Search for the cell housing the specified text and yield its [X, Y] center coordinate. 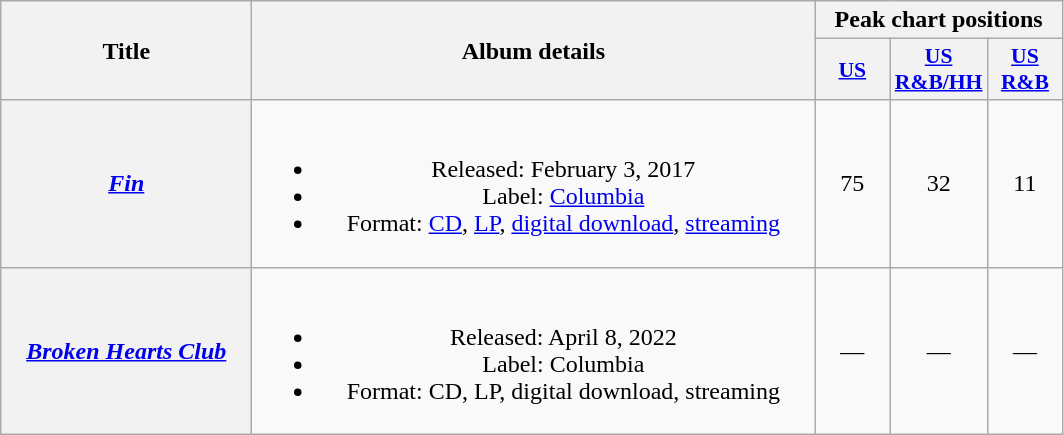
Album details [534, 50]
US R&B/HH [939, 70]
11 [1024, 184]
75 [852, 184]
US [852, 70]
US R&B [1024, 70]
Released: April 8, 2022Label: ColumbiaFormat: CD, LP, digital download, streaming [534, 350]
Peak chart positions [939, 20]
Title [126, 50]
32 [939, 184]
Broken Hearts Club [126, 350]
Released: February 3, 2017Label: ColumbiaFormat: CD, LP, digital download, streaming [534, 184]
Fin [126, 184]
